Pinpoint the cell where the given text exists, returning its (X, Y) midpoint coordinate. 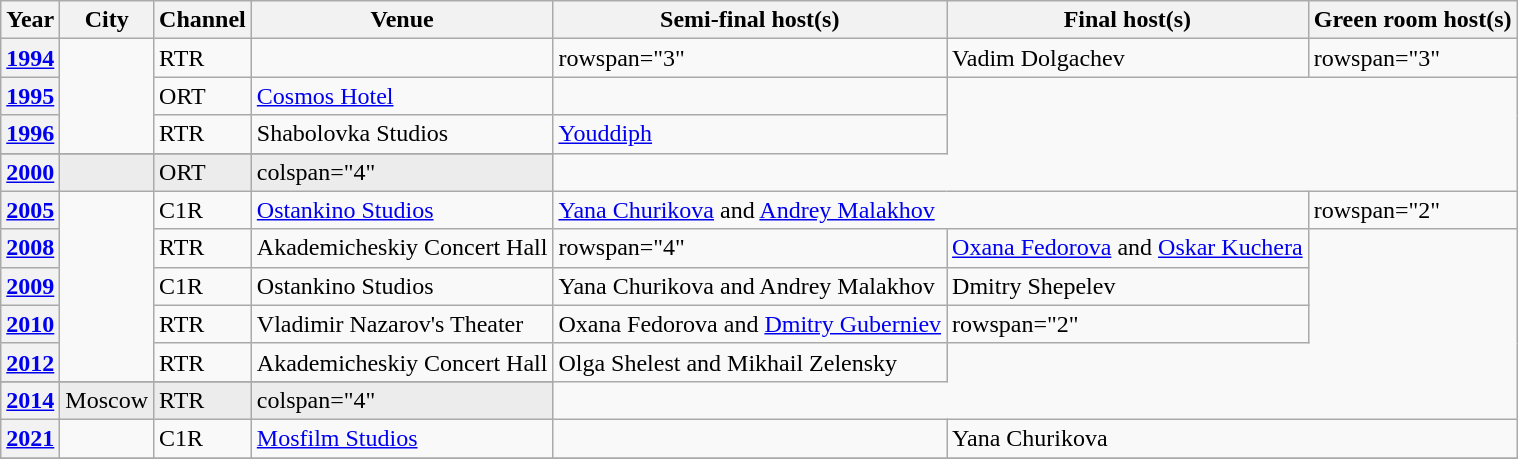
2005 (30, 210)
2000 (30, 172)
2010 (30, 324)
Shabolovka Studios (402, 134)
2014 (30, 400)
Final host(s) (1128, 20)
1996 (30, 134)
Year (30, 20)
Olga Shelest and Mikhail Zelensky (750, 362)
Mosfilm Studios (402, 438)
City (107, 20)
Yana Churikova (1232, 438)
Vladimir Nazarov's Theater (402, 324)
2008 (30, 248)
1995 (30, 96)
Youddiph (750, 134)
rowspan="4" (750, 248)
Dmitry Shepelev (1128, 286)
2012 (30, 362)
Channel (203, 20)
Oxana Fedorova and Oskar Kuchera (1128, 248)
Moscow (107, 400)
Cosmos Hotel (402, 96)
Semi-final host(s) (750, 20)
Green room host(s) (1412, 20)
2009 (30, 286)
Vadim Dolgachev (1128, 58)
1994 (30, 58)
2021 (30, 438)
Oxana Fedorova and Dmitry Guberniev (750, 324)
Venue (402, 20)
